Locate the cell with the specified text and output its (X, Y) center coordinate. 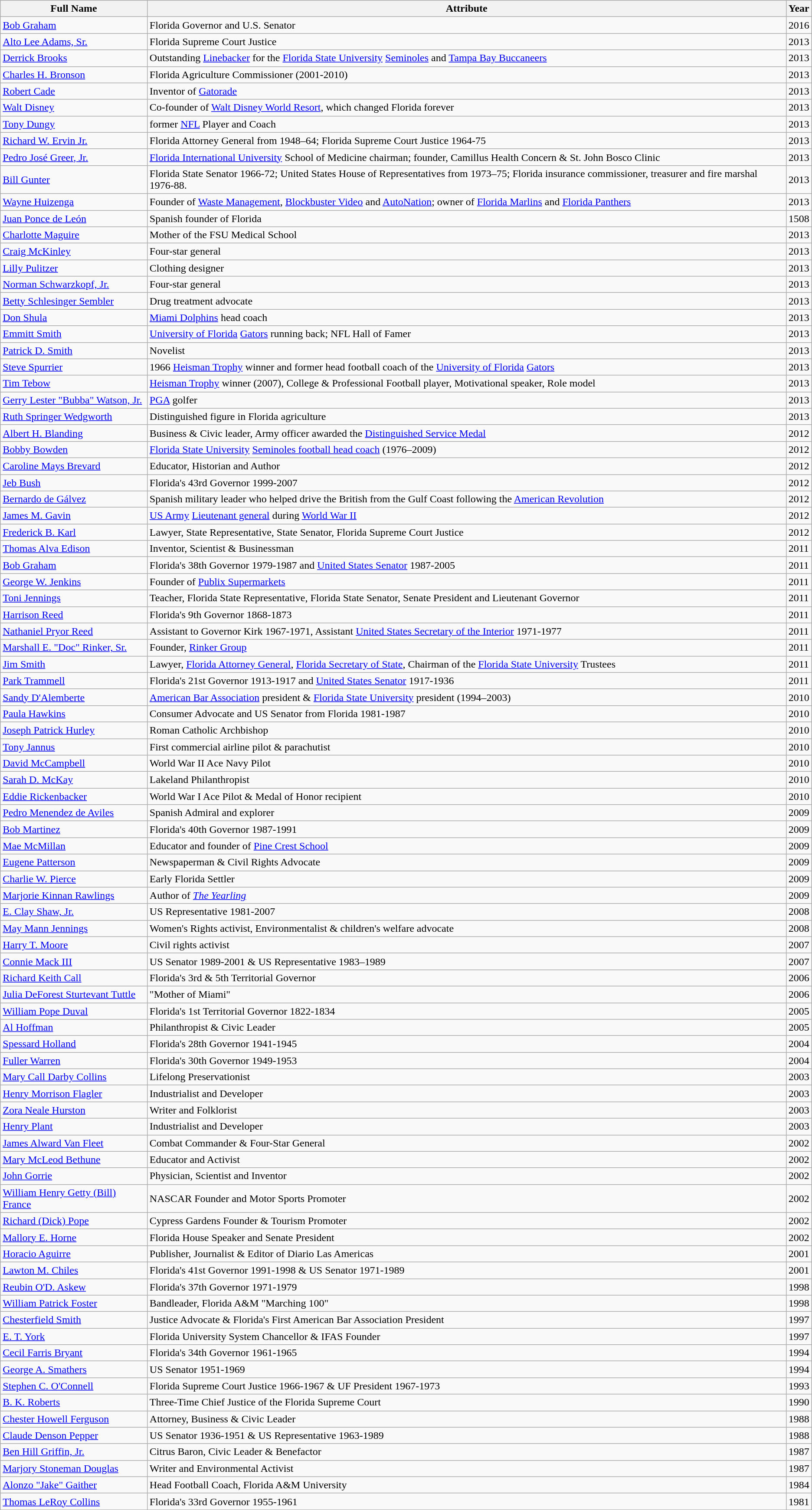
Eddie Rickenbacker (74, 796)
Lawton M. Chiles (74, 1270)
Teacher, Florida State Representative, Florida State Senator, Senate President and Lieutenant Governor (467, 598)
Citrus Baron, Civic Leader & Benefactor (467, 1452)
Mary McLeod Bethune (74, 1160)
George W. Jenkins (74, 582)
Florida's 40th Governor 1987-1991 (467, 829)
Physician, Scientist and Inventor (467, 1176)
Harry T. Moore (74, 945)
Assistant to Governor Kirk 1967-1971, Assistant United States Secretary of the Interior 1971-1977 (467, 631)
Al Hoffman (74, 1028)
Patrick D. Smith (74, 350)
Richard Keith Call (74, 978)
Distinguished figure in Florida agriculture (467, 416)
Miami Dolphins head coach (467, 318)
Lawyer, State Representative, State Senator, Florida Supreme Court Justice (467, 532)
American Bar Association president & Florida State University president (1994–2003) (467, 697)
Charles H. Bronson (74, 75)
Lilly Pulitzer (74, 268)
Attorney, Business & Civic Leader (467, 1419)
Connie Mack III (74, 961)
Attribute (467, 9)
Pedro Menendez de Aviles (74, 813)
Pedro José Greer, Jr. (74, 157)
Spanish military leader who helped drive the British from the Gulf Coast following the American Revolution (467, 499)
Florida Agriculture Commissioner (2001-2010) (467, 75)
Ben Hill Griffin, Jr. (74, 1452)
Gerry Lester "Bubba" Watson, Jr. (74, 400)
Frederick B. Karl (74, 532)
Inventor, Scientist & Businessman (467, 549)
Writer and Folklorist (467, 1110)
Tony Dungy (74, 124)
"Mother of Miami" (467, 994)
Bobby Bowden (74, 449)
John Gorrie (74, 1176)
2016 (799, 25)
Bandleader, Florida A&M "Marching 100" (467, 1304)
May Mann Jennings (74, 928)
Marshall E. "Doc" Rinker, Sr. (74, 648)
Richard (Dick) Pope (74, 1221)
Co-founder of Walt Disney World Resort, which changed Florida forever (467, 108)
Newspaperman & Civil Rights Advocate (467, 862)
Head Football Coach, Florida A&M University (467, 1485)
Florida University System Chancellor & IFAS Founder (467, 1336)
Bill Gunter (74, 180)
Women's Rights activist, Environmentalist & children's welfare advocate (467, 928)
Stephen C. O'Connell (74, 1386)
Publisher, Journalist & Editor of Diario Las Americas (467, 1254)
Bernardo de Gálvez (74, 499)
Spanish founder of Florida (467, 218)
Jim Smith (74, 664)
Florida Governor and U.S. Senator (467, 25)
Claude Denson Pepper (74, 1435)
Early Florida Settler (467, 879)
Novelist (467, 350)
Craig McKinley (74, 252)
Spessard Holland (74, 1044)
1984 (799, 1485)
1508 (799, 218)
Educator and founder of Pine Crest School (467, 846)
Three-Time Chief Justice of the Florida Supreme Court (467, 1402)
Full Name (74, 9)
Florida's 43rd Governor 1999-2007 (467, 483)
Bob Martinez (74, 829)
Florida's 34th Governor 1961-1965 (467, 1353)
Richard W. Ervin Jr. (74, 141)
Alonzo "Jake" Gaither (74, 1485)
Toni Jennings (74, 598)
Charlie W. Pierce (74, 879)
Zora Neale Hurston (74, 1110)
Horacio Aguirre (74, 1254)
Outstanding Linebacker for the Florida State University Seminoles and Tampa Bay Buccaneers (467, 58)
Philanthropist & Civic Leader (467, 1028)
1990 (799, 1402)
Emmitt Smith (74, 334)
Drug treatment advocate (467, 301)
Joseph Patrick Hurley (74, 730)
Betty Schlesinger Sembler (74, 301)
Julia DeForest Sturtevant Tuttle (74, 994)
Florida's 1st Territorial Governor 1822-1834 (467, 1011)
Marjory Stoneman Douglas (74, 1468)
Chester Howell Ferguson (74, 1419)
Florida Attorney General from 1948–64; Florida Supreme Court Justice 1964-75 (467, 141)
Thomas LeRoy Collins (74, 1501)
Writer and Environmental Activist (467, 1468)
Lifelong Preservationist (467, 1077)
Henry Plant (74, 1127)
Founder, Rinker Group (467, 648)
Justice Advocate & Florida's First American Bar Association President (467, 1320)
Florida's 37th Governor 1971-1979 (467, 1287)
Consumer Advocate and US Senator from Florida 1981-1987 (467, 714)
Tony Jannus (74, 747)
US Senator 1989-2001 & US Representative 1983–1989 (467, 961)
Marjorie Kinnan Rawlings (74, 895)
NASCAR Founder and Motor Sports Promoter (467, 1198)
Tim Tebow (74, 383)
First commercial airline pilot & parachutist (467, 747)
Henry Morrison Flagler (74, 1094)
George A. Smathers (74, 1369)
Business & Civic leader, Army officer awarded the Distinguished Service Medal (467, 433)
US Army Lieutenant general during World War II (467, 516)
Florida's 9th Governor 1868-1873 (467, 615)
Derrick Brooks (74, 58)
Fuller Warren (74, 1061)
Charlotte Maguire (74, 235)
Nathaniel Pryor Reed (74, 631)
Eugene Patterson (74, 862)
Lawyer, Florida Attorney General, Florida Secretary of State, Chairman of the Florida State University Trustees (467, 664)
Educator, Historian and Author (467, 466)
Cecil Farris Bryant (74, 1353)
1981 (799, 1501)
former NFL Player and Coach (467, 124)
Florida Supreme Court Justice (467, 42)
Roman Catholic Archbishop (467, 730)
Juan Ponce de León (74, 218)
Walt Disney (74, 108)
Sandy D'Alemberte (74, 697)
Ruth Springer Wedgworth (74, 416)
William Patrick Foster (74, 1304)
William Henry Getty (Bill) France (74, 1198)
Mallory E. Horne (74, 1237)
Mae McMillan (74, 846)
Clothing designer (467, 268)
James M. Gavin (74, 516)
Chesterfield Smith (74, 1320)
Florida State University Seminoles football head coach (1976–2009) (467, 449)
Reubin O'D. Askew (74, 1287)
Florida International University School of Medicine chairman; founder, Camillus Health Concern & St. John Bosco Clinic (467, 157)
Wayne Huizenga (74, 202)
University of Florida Gators running back; NFL Hall of Famer (467, 334)
1993 (799, 1386)
Florida's 30th Governor 1949-1953 (467, 1061)
US Senator 1936-1951 & US Representative 1963-1989 (467, 1435)
Florida's 21st Governor 1913-1917 and United States Senator 1917-1936 (467, 681)
E. T. York (74, 1336)
Norman Schwarzkopf, Jr. (74, 285)
Florida's 3rd & 5th Territorial Governor (467, 978)
World War II Ace Navy Pilot (467, 763)
Year (799, 9)
1966 Heisman Trophy winner and former head football coach of the University of Florida Gators (467, 367)
Inventor of Gatorade (467, 91)
Lakeland Philanthropist (467, 780)
Mary Call Darby Collins (74, 1077)
US Senator 1951-1969 (467, 1369)
Civil rights activist (467, 945)
E. Clay Shaw, Jr. (74, 912)
Founder of Waste Management, Blockbuster Video and AutoNation; owner of Florida Marlins and Florida Panthers (467, 202)
Robert Cade (74, 91)
Sarah D. McKay (74, 780)
Heisman Trophy winner (2007), College & Professional Football player, Motivational speaker, Role model (467, 383)
PGA golfer (467, 400)
Mother of the FSU Medical School (467, 235)
Cypress Gardens Founder & Tourism Promoter (467, 1221)
Florida Supreme Court Justice 1966-1967 & UF President 1967-1973 (467, 1386)
Florida's 38th Governor 1979-1987 and United States Senator 1987-2005 (467, 565)
William Pope Duval (74, 1011)
Harrison Reed (74, 615)
Founder of Publix Supermarkets (467, 582)
Jeb Bush (74, 483)
Florida's 28th Governor 1941-1945 (467, 1044)
Spanish Admiral and explorer (467, 813)
Thomas Alva Edison (74, 549)
Park Trammell (74, 681)
Florida House Speaker and Senate President (467, 1237)
Paula Hawkins (74, 714)
US Representative 1981-2007 (467, 912)
Albert H. Blanding (74, 433)
Alto Lee Adams, Sr. (74, 42)
Florida's 33rd Governor 1955-1961 (467, 1501)
B. K. Roberts (74, 1402)
Combat Commander & Four-Star General (467, 1143)
James Alward Van Fleet (74, 1143)
Caroline Mays Brevard (74, 466)
Don Shula (74, 318)
Author of The Yearling (467, 895)
Steve Spurrier (74, 367)
World War I Ace Pilot & Medal of Honor recipient (467, 796)
Florida's 41st Governor 1991-1998 & US Senator 1971-1989 (467, 1270)
David McCampbell (74, 763)
Educator and Activist (467, 1160)
